For the text-containing cell, return its midpoint in [x, y] coordinate format. 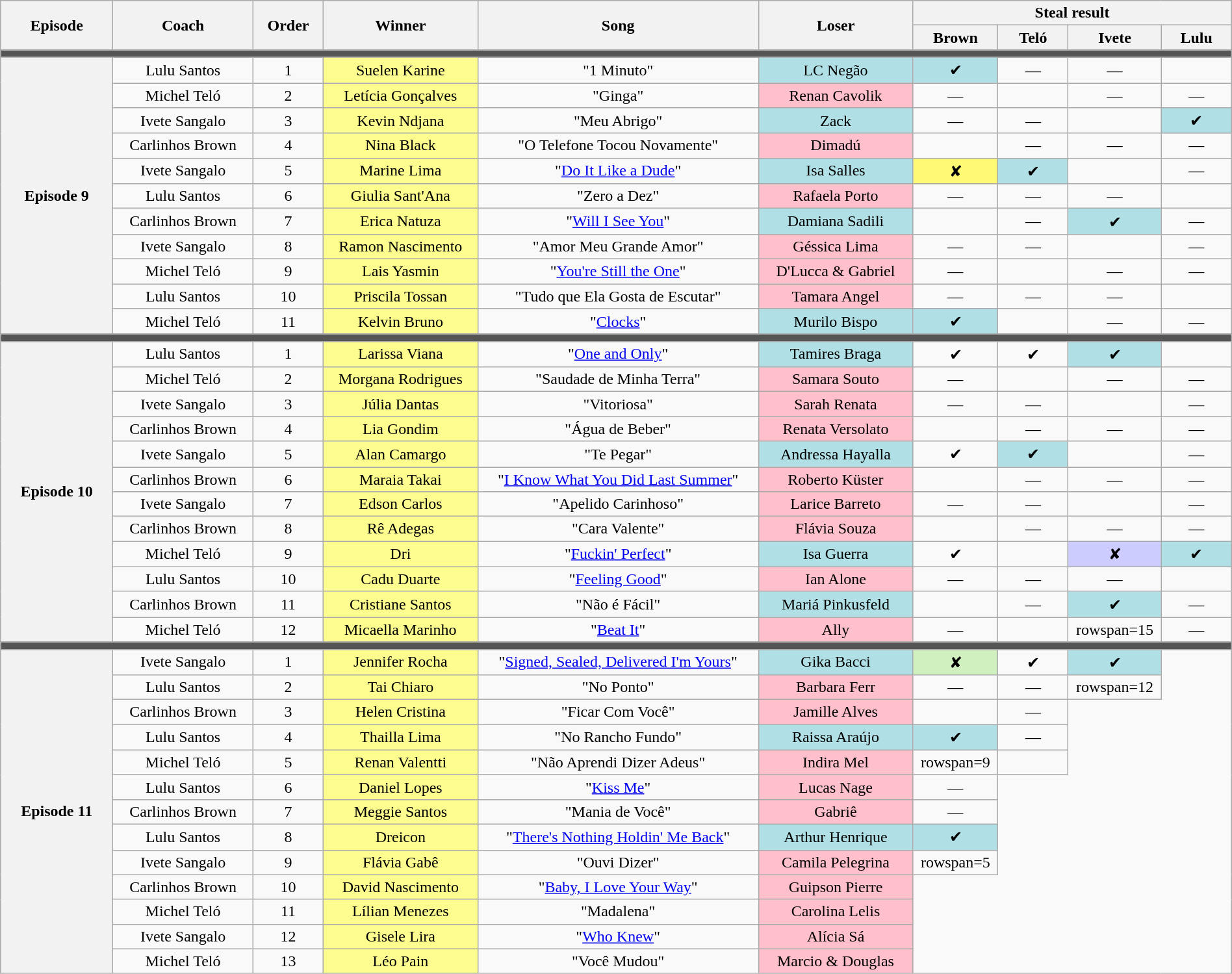
Alan Camargo [401, 454]
"Who Knew" [618, 936]
Song [618, 25]
Micaella Marinho [401, 630]
David Nascimento [401, 887]
"Meu Abrigo" [618, 121]
"Ouvi Dizer" [618, 862]
"There's Nothing Holdin' Me Back" [618, 837]
Tamara Angel [836, 296]
Loser [836, 25]
Lais Yasmin [401, 271]
Jamille Alves [836, 712]
Coach [183, 25]
Helen Cristina [401, 712]
Marine Lima [401, 171]
"Signed, Sealed, Delivered I'm Yours" [618, 662]
"Feeling Good" [618, 579]
Géssica Lima [836, 246]
"Clocks" [618, 322]
Sarah Renata [836, 404]
"Não é Fácil" [618, 604]
Tai Chiaro [401, 687]
Nina Black [401, 146]
Camila Pelegrina [836, 862]
Giulia Sant'Ana [401, 196]
Suelen Karine [401, 70]
Roberto Küster [836, 479]
Flávia Gabê [401, 862]
"You're Still the One" [618, 271]
"Ginga" [618, 96]
"Saudade de Minha Terra" [618, 379]
Cristiane Santos [401, 604]
Episode 10 [57, 491]
Erica Natuza [401, 222]
Winner [401, 25]
Isa Guerra [836, 554]
Teló [1033, 38]
Ally [836, 630]
"Amor Meu Grande Amor" [618, 246]
"Do It Like a Dude" [618, 171]
Gika Bacci [836, 662]
Morgana Rodrigues [401, 379]
Renan Cavolik [836, 96]
Rê Adegas [401, 529]
Júlia Dantas [401, 404]
Ivete [1115, 38]
Steal result [1072, 13]
Meggie Santos [401, 812]
Isa Salles [836, 171]
Mariá Pinkusfeld [836, 604]
"Mania de Você" [618, 812]
Dri [401, 554]
Lílian Menezes [401, 912]
rowspan=5 [955, 862]
Daniel Lopes [401, 787]
Andressa Hayalla [836, 454]
"Will I See You" [618, 222]
Thailla Lima [401, 737]
"Vitoriosa" [618, 404]
"No Rancho Fundo" [618, 737]
Renata Versolato [836, 429]
Tamires Braga [836, 354]
Gabriê [836, 812]
Flávia Souza [836, 529]
"Água de Beber" [618, 429]
Raissa Araújo [836, 737]
Lulu [1196, 38]
Dreicon [401, 837]
Larissa Viana [401, 354]
Dimadú [836, 146]
Cadu Duarte [401, 579]
"Madalena" [618, 912]
Rafaela Porto [836, 196]
"Ficar Com Você" [618, 712]
"Fuckin' Perfect" [618, 554]
Maraia Takai [401, 479]
"Você Mudou" [618, 961]
Arthur Henrique [836, 837]
Indira Mel [836, 762]
Ramon Nascimento [401, 246]
Alícia Sá [836, 936]
13 [289, 961]
"O Telefone Tocou Novamente" [618, 146]
Carolina Lelis [836, 912]
"Zero a Dez" [618, 196]
LC Negão [836, 70]
Kevin Ndjana [401, 121]
D'Lucca & Gabriel [836, 271]
"Baby, I Love Your Way" [618, 887]
Marcio & Douglas [836, 961]
rowspan=15 [1115, 630]
Damiana Sadili [836, 222]
Murilo Bispo [836, 322]
Lucas Nage [836, 787]
Guipson Pierre [836, 887]
Barbara Ferr [836, 687]
Renan Valentti [401, 762]
"Tudo que Ela Gosta de Escutar" [618, 296]
"Não Aprendi Dizer Adeus" [618, 762]
rowspan=12 [1115, 687]
Larice Barreto [836, 504]
Léo Pain [401, 961]
Jennifer Rocha [401, 662]
"Beat It" [618, 630]
rowspan=9 [955, 762]
Zack [836, 121]
"One and Only" [618, 354]
Episode 9 [57, 196]
"Kiss Me" [618, 787]
"Apelido Carinhoso" [618, 504]
"Te Pegar" [618, 454]
Letícia Gonçalves [401, 96]
"I Know What You Did Last Summer" [618, 479]
Brown [955, 38]
"1 Minuto" [618, 70]
Kelvin Bruno [401, 322]
Episode 11 [57, 811]
Ian Alone [836, 579]
Episode [57, 25]
Edson Carlos [401, 504]
Order [289, 25]
Lia Gondim [401, 429]
Samara Souto [836, 379]
"No Ponto" [618, 687]
"Cara Valente" [618, 529]
Gisele Lira [401, 936]
Priscila Tossan [401, 296]
